Pinpoint the cell where the given text exists, returning its (x, y) midpoint coordinate. 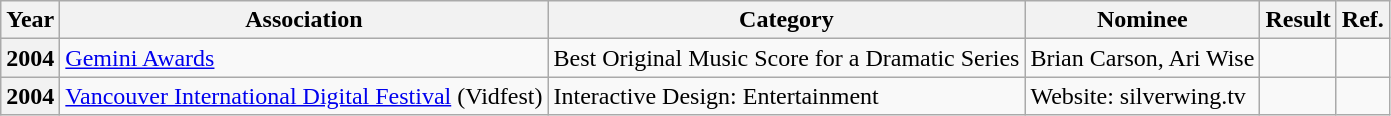
Association (304, 20)
Result (1298, 20)
Year (30, 20)
Brian Carson, Ari Wise (1142, 58)
Best Original Music Score for a Dramatic Series (786, 58)
Interactive Design: Entertainment (786, 96)
Gemini Awards (304, 58)
Vancouver International Digital Festival (Vidfest) (304, 96)
Category (786, 20)
Nominee (1142, 20)
Website: silverwing.tv (1142, 96)
Ref. (1362, 20)
